Find where the given text appears and provide that cell's center as (X, Y) coordinate. 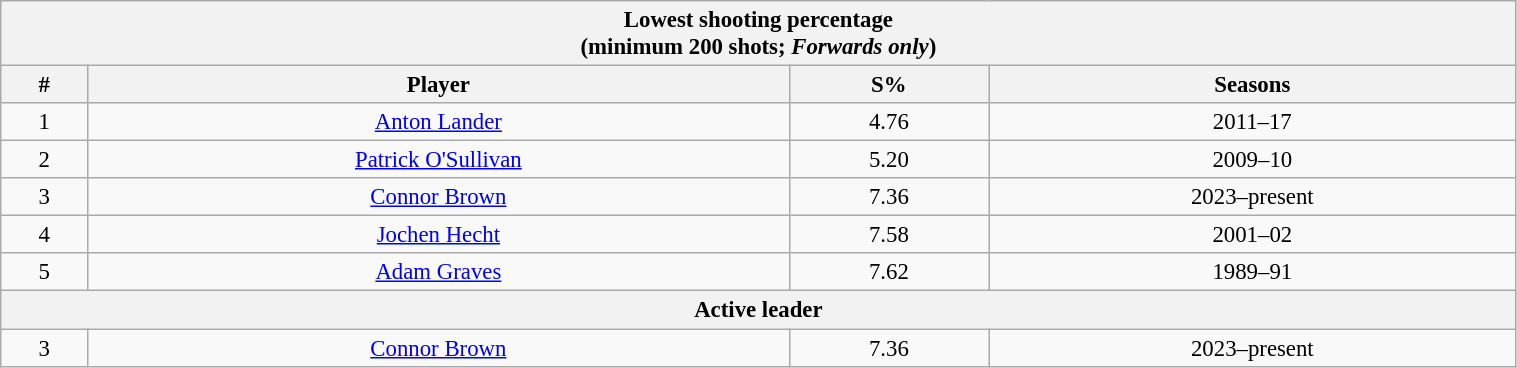
7.62 (889, 273)
Anton Lander (438, 122)
2009–10 (1252, 160)
# (44, 85)
5 (44, 273)
1989–91 (1252, 273)
Active leader (758, 310)
4 (44, 235)
7.58 (889, 235)
Lowest shooting percentage(minimum 200 shots; Forwards only) (758, 34)
4.76 (889, 122)
2001–02 (1252, 235)
Jochen Hecht (438, 235)
Adam Graves (438, 273)
S% (889, 85)
2011–17 (1252, 122)
5.20 (889, 160)
2 (44, 160)
Patrick O'Sullivan (438, 160)
1 (44, 122)
Seasons (1252, 85)
Player (438, 85)
